From the cell containing the given text, extract its center point as (X, Y) coordinate. 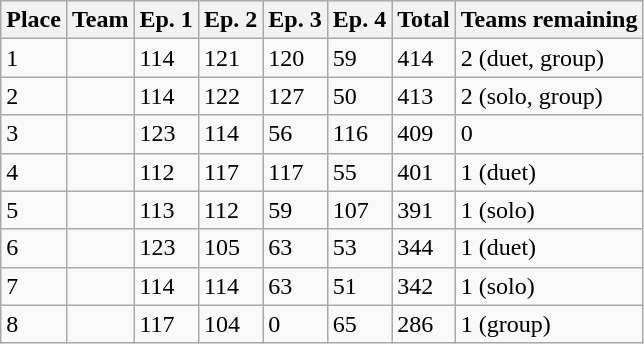
56 (295, 134)
5 (34, 210)
1 (group) (549, 324)
414 (424, 58)
51 (359, 286)
3 (34, 134)
7 (34, 286)
116 (359, 134)
55 (359, 172)
344 (424, 248)
401 (424, 172)
2 (solo, group) (549, 96)
Place (34, 20)
65 (359, 324)
413 (424, 96)
391 (424, 210)
2 (duet, group) (549, 58)
342 (424, 286)
6 (34, 248)
Ep. 3 (295, 20)
113 (166, 210)
Teams remaining (549, 20)
8 (34, 324)
Ep. 2 (230, 20)
4 (34, 172)
Ep. 1 (166, 20)
409 (424, 134)
104 (230, 324)
Ep. 4 (359, 20)
127 (295, 96)
122 (230, 96)
105 (230, 248)
120 (295, 58)
107 (359, 210)
53 (359, 248)
Total (424, 20)
121 (230, 58)
Team (100, 20)
2 (34, 96)
286 (424, 324)
50 (359, 96)
1 (34, 58)
